Determine the (X, Y) coordinate at the center of the cell enclosing the given text.  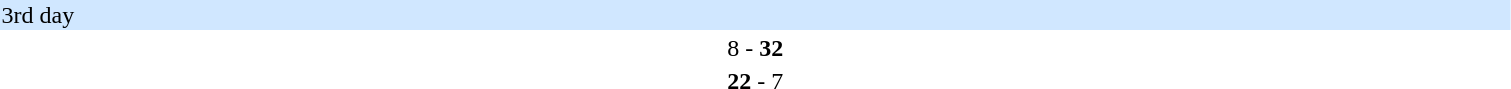
8 - 32 (756, 48)
3rd day (756, 15)
